Find where the given text appears and provide that cell's center as [X, Y] coordinate. 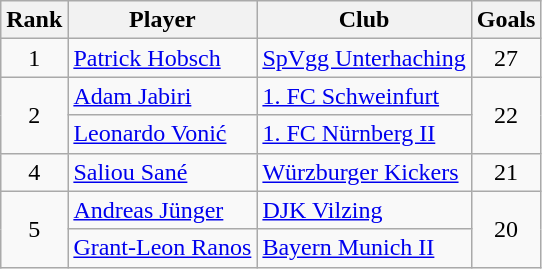
Player [162, 20]
Leonardo Vonić [162, 134]
21 [506, 172]
4 [34, 172]
DJK Vilzing [364, 210]
Saliou Sané [162, 172]
Goals [506, 20]
1. FC Schweinfurt [364, 96]
Andreas Jünger [162, 210]
Patrick Hobsch [162, 58]
1 [34, 58]
27 [506, 58]
20 [506, 229]
Würzburger Kickers [364, 172]
Adam Jabiri [162, 96]
5 [34, 229]
1. FC Nürnberg II [364, 134]
22 [506, 115]
Rank [34, 20]
Club [364, 20]
Grant-Leon Ranos [162, 248]
Bayern Munich II [364, 248]
SpVgg Unterhaching [364, 58]
2 [34, 115]
